Return the [X, Y] coordinate for the center point of the cell that contains the specified text.  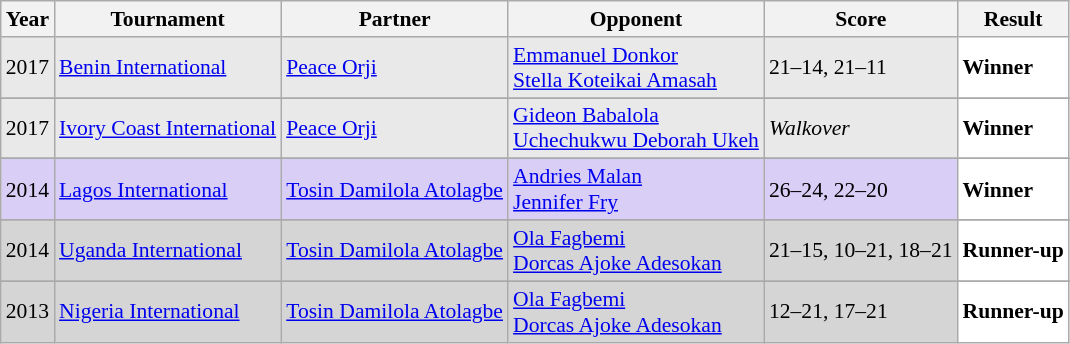
Lagos International [168, 190]
2013 [28, 312]
12–21, 17–21 [861, 312]
21–15, 10–21, 18–21 [861, 250]
Benin International [168, 68]
Gideon Babalola Uchechukwu Deborah Ukeh [636, 128]
Ivory Coast International [168, 128]
Score [861, 19]
Year [28, 19]
Opponent [636, 19]
Result [1014, 19]
Nigeria International [168, 312]
21–14, 21–11 [861, 68]
Andries Malan Jennifer Fry [636, 190]
Uganda International [168, 250]
Partner [394, 19]
Walkover [861, 128]
Emmanuel Donkor Stella Koteikai Amasah [636, 68]
26–24, 22–20 [861, 190]
Tournament [168, 19]
